Capture the cell that displays the provided text and extract its (X, Y) central coordinate. 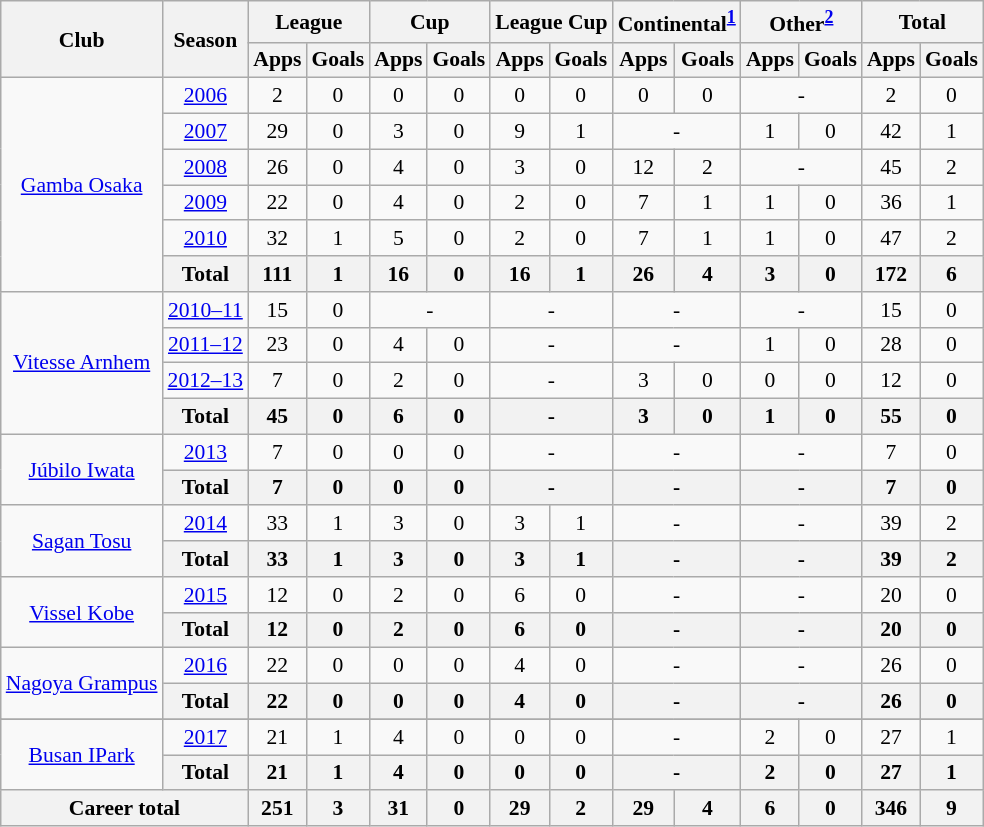
2014 (206, 524)
23 (277, 345)
31 (398, 809)
Júbilo Iwata (82, 470)
55 (891, 417)
Continental1 (677, 22)
2017 (206, 737)
36 (891, 203)
2008 (206, 167)
47 (891, 239)
League (308, 22)
2011–12 (206, 345)
2016 (206, 666)
28 (891, 345)
Club (82, 40)
Cup (430, 22)
5 (398, 239)
League Cup (551, 22)
Other2 (802, 22)
2010–11 (206, 310)
2006 (206, 96)
Busan IPark (82, 754)
2015 (206, 595)
111 (277, 274)
172 (891, 274)
251 (277, 809)
Career total (124, 809)
Season (206, 40)
2013 (206, 452)
2010 (206, 239)
Vissel Kobe (82, 612)
2007 (206, 132)
2009 (206, 203)
32 (277, 239)
Nagoya Grampus (82, 684)
2012–13 (206, 381)
Gamba Osaka (82, 185)
Vitesse Arnhem (82, 363)
42 (891, 132)
346 (891, 809)
Sagan Tosu (82, 542)
